Search for the cell housing the specified text and yield its [x, y] center coordinate. 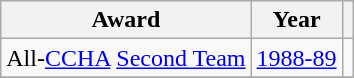
All-CCHA Second Team [126, 58]
Year [296, 20]
1988-89 [296, 58]
Award [126, 20]
